Output the [x, y] coordinate of the center of the cell containing the given text.  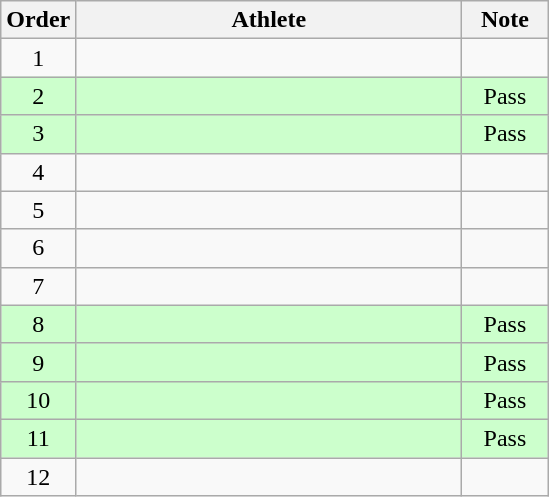
1 [38, 58]
Note [505, 20]
4 [38, 172]
12 [38, 477]
7 [38, 286]
9 [38, 362]
3 [38, 134]
Athlete [269, 20]
5 [38, 210]
6 [38, 248]
11 [38, 438]
10 [38, 400]
8 [38, 324]
Order [38, 20]
2 [38, 96]
